Pinpoint the cell where the given text exists, returning its (x, y) midpoint coordinate. 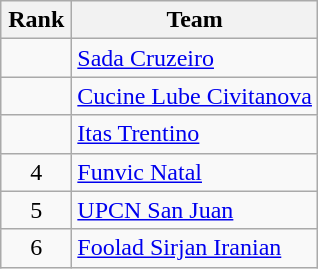
UPCN San Juan (195, 210)
4 (36, 172)
Rank (36, 20)
Foolad Sirjan Iranian (195, 248)
6 (36, 248)
Cucine Lube Civitanova (195, 96)
5 (36, 210)
Funvic Natal (195, 172)
Itas Trentino (195, 134)
Sada Cruzeiro (195, 58)
Team (195, 20)
